Output the (x, y) coordinate of the center of the cell containing the given text.  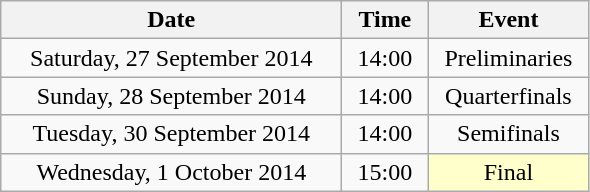
Time (385, 20)
Preliminaries (508, 58)
Sunday, 28 September 2014 (172, 96)
Wednesday, 1 October 2014 (172, 172)
Saturday, 27 September 2014 (172, 58)
15:00 (385, 172)
Event (508, 20)
Date (172, 20)
Quarterfinals (508, 96)
Final (508, 172)
Semifinals (508, 134)
Tuesday, 30 September 2014 (172, 134)
